Extract the [x, y] coordinate from the center of the cell holding the provided text.  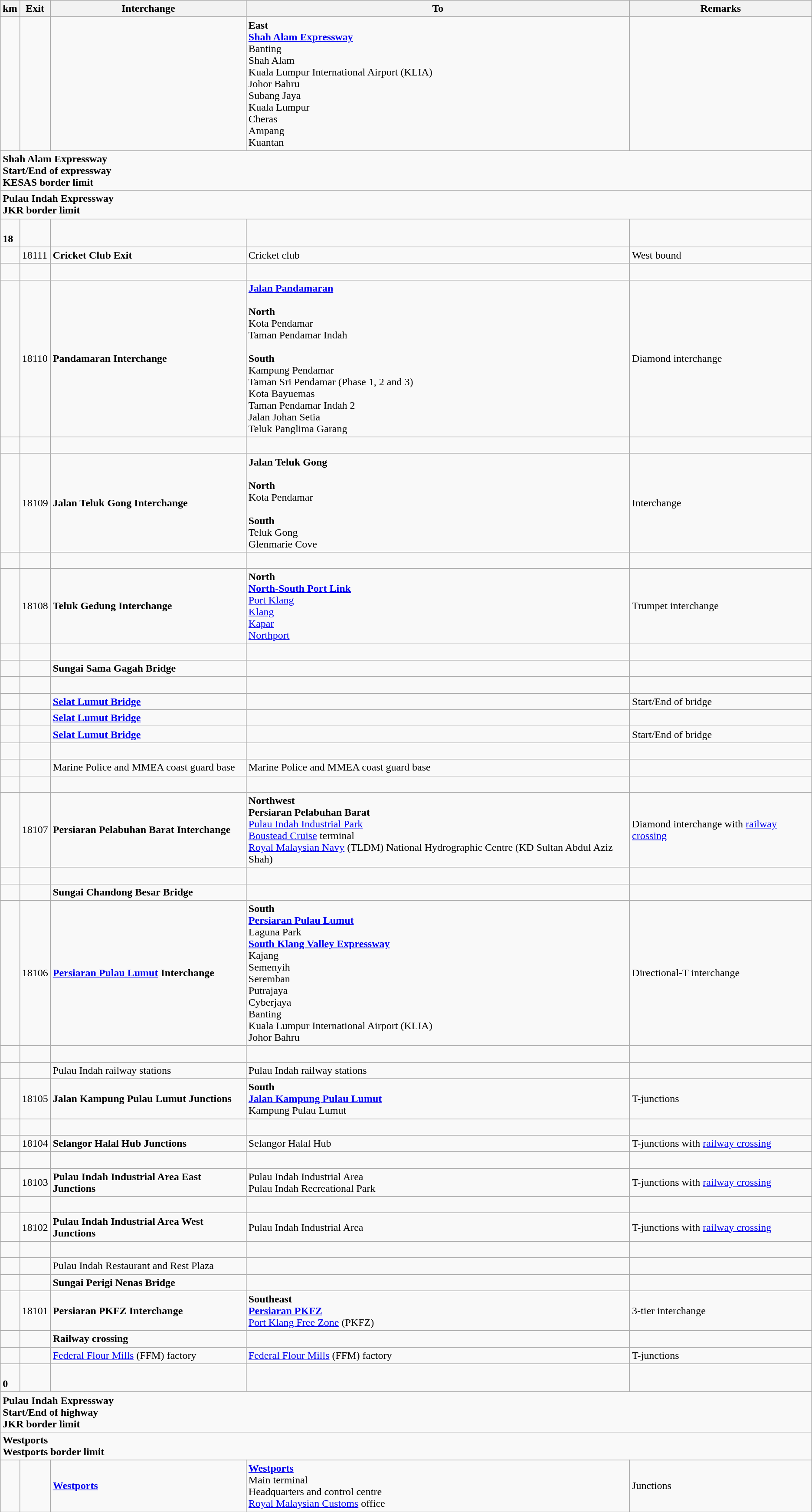
Westports Westports border limit [406, 1446]
0 [10, 1378]
To [438, 9]
Railway crossing [148, 1339]
km [10, 9]
Pulau Indah Industrial Area East Junctions [148, 1183]
Sungai Chandong Besar Bridge [148, 892]
Jalan Kampung Pulau Lumut Junctions [148, 1099]
Westports [148, 1486]
18101 [35, 1311]
Pulau Indah Restaurant and Rest Plaza [148, 1266]
18107 [35, 830]
Pulau Indah Industrial Area [438, 1227]
Pulau Indah Industrial Area West Junctions [148, 1227]
18110 [35, 358]
Selangor Halal Hub [438, 1144]
18111 [35, 255]
Trumpet interchange [721, 606]
Southeast Persiaran PKFZPort Klang Free Zone (PKFZ) [438, 1311]
Persiaran Pulau Lumut Interchange [148, 973]
Selangor Halal Hub Junctions [148, 1144]
18102 [35, 1227]
Pulau Indah ExpresswayJKR border limit [406, 205]
South Jalan Kampung Pulau LumutKampung Pulau Lumut [438, 1099]
Cricket club [438, 255]
Diamond interchange with railway crossing [721, 830]
Shah Alam ExpresswayStart/End of expresswayKESAS border limit [406, 171]
Persiaran PKFZ Interchange [148, 1311]
Jalan Teluk GongNorthKota PendamarSouthTeluk GongGlenmarie Cove [438, 502]
Sungai Sama Gagah Bridge [148, 669]
3-tier interchange [721, 1311]
18104 [35, 1144]
18109 [35, 502]
Pandamaran Interchange [148, 358]
Sungai Perigi Nenas Bridge [148, 1282]
18106 [35, 973]
East Shah Alam Expressway Banting Shah Alam Kuala Lumpur International Airport (KLIA) Johor Bahru Subang Jaya Kuala Lumpur Cheras Ampang Kuantan [438, 84]
Westports Main terminalHeadquarters and control centreRoyal Malaysian Customs office [438, 1486]
Diamond interchange [721, 358]
Remarks [721, 9]
Directional-T interchange [721, 973]
18105 [35, 1099]
18 [10, 233]
Pulau Indah ExpresswayStart/End of highwayJKR border limit [406, 1412]
North North-South Port Link Port Klang Klang Kapar Northport [438, 606]
Junctions [721, 1486]
West bound [721, 255]
Persiaran Pelabuhan Barat Interchange [148, 830]
18103 [35, 1183]
Teluk Gedung Interchange [148, 606]
Jalan Teluk Gong Interchange [148, 502]
18108 [35, 606]
Exit [35, 9]
Pulau Indah Industrial Area Pulau Indah Recreational Park [438, 1183]
Cricket Club Exit [148, 255]
